Capture the cell that displays the provided text and extract its (X, Y) central coordinate. 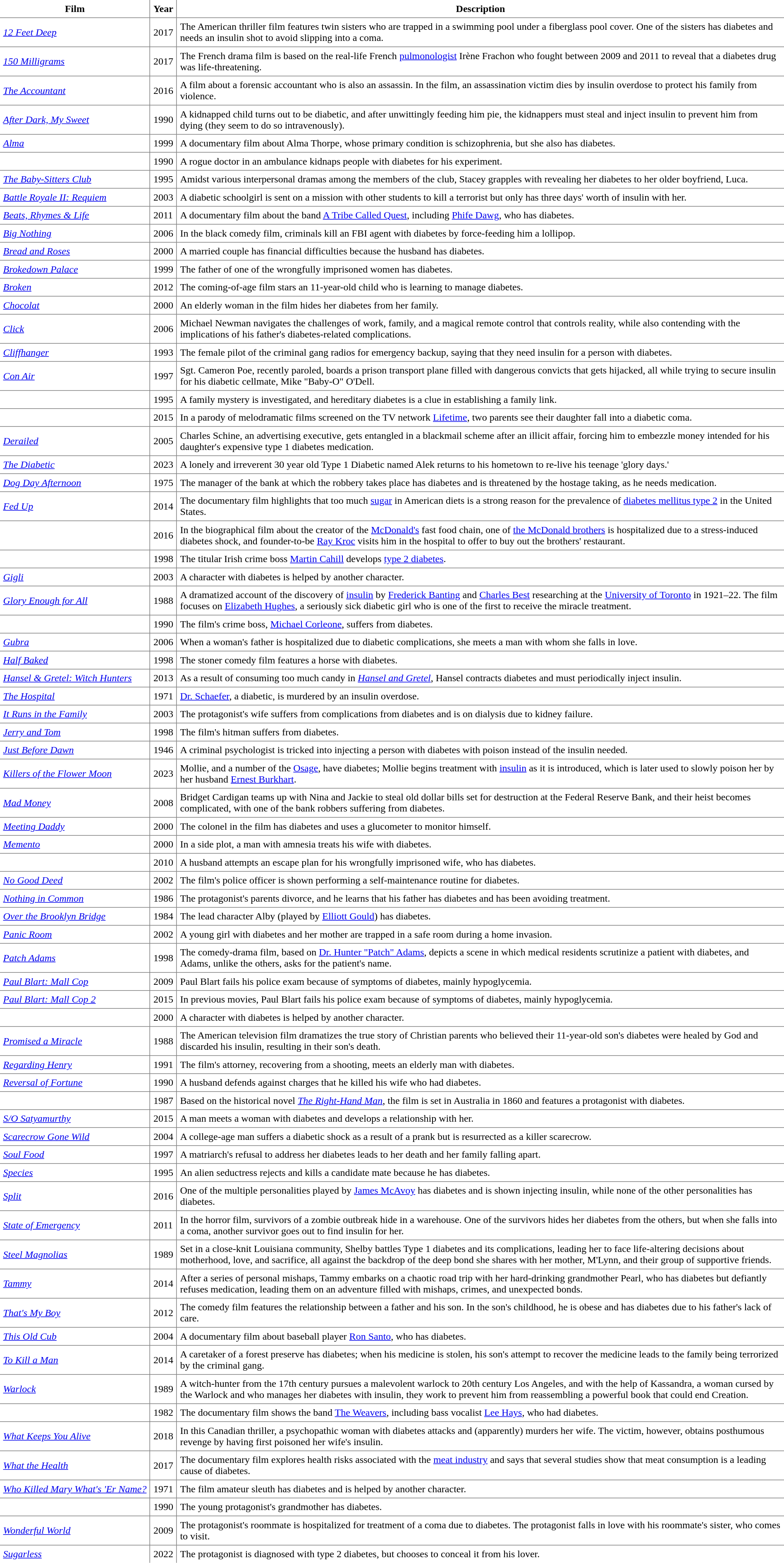
The film's attorney, recovering from a shooting, meets an elderly man with diabetes. (480, 1065)
The colonel in the film has diabetes and uses a glucometer to monitor himself. (480, 826)
A documentary film about baseball player Ron Santo, who has diabetes. (480, 1336)
2018 (163, 1436)
A young girl with diabetes and her mother are trapped in a safe room during a home invasion. (480, 934)
Gigli (75, 577)
Hansel & Gretel: Witch Hunters (75, 678)
Glory Enough for All (75, 601)
The Diabetic (75, 465)
Fed Up (75, 506)
A husband defends against charges that he killed his wife who had diabetes. (480, 1083)
2008 (163, 803)
An elderly woman in the film hides her diabetes from her family. (480, 305)
1946 (163, 750)
A diabetic schoolgirl is sent on a mission with other students to kill a terrorist but only has three days' worth of insulin with her. (480, 197)
Patch Adams (75, 958)
In a side plot, a man with amnesia treats his wife with diabetes. (480, 845)
The protagonist is diagnosed with type 2 diabetes, but chooses to conceal it from his lover. (480, 1554)
Battle Royale II: Requiem (75, 197)
Wonderful World (75, 1530)
Split (75, 1196)
The film's hitman suffers from diabetes. (480, 732)
The young protagonist's grandmother has diabetes. (480, 1507)
S/O Satyamurthy (75, 1119)
The female pilot of the criminal gang radios for emergency backup, saying that they need insulin for a person with diabetes. (480, 352)
A matriarch's refusal to address her diabetes leads to her death and her family falling apart. (480, 1155)
A family mystery is investigated, and hereditary diabetes is a clue in establishing a family link. (480, 400)
It Runs in the Family (75, 714)
Reversal of Fortune (75, 1083)
What the Health (75, 1465)
Warlock (75, 1389)
Gubra (75, 642)
Soul Food (75, 1155)
In previous movies, Paul Blart fails his police exam because of symptoms of diabetes, mainly hypoglycemia. (480, 1000)
After Dark, My Sweet (75, 120)
The Accountant (75, 91)
Derailed (75, 441)
Broken (75, 287)
Paul Blart: Mall Cop (75, 981)
Promised a Miracle (75, 1041)
Big Nothing (75, 233)
Sugarless (75, 1554)
Cliffhanger (75, 352)
The film's crime boss, Michael Corleone, suffers from diabetes. (480, 624)
This Old Cub (75, 1336)
12 Feet Deep (75, 32)
A married couple has financial difficulties because the husband has diabetes. (480, 251)
The Baby-Sitters Club (75, 180)
Dr. Schaefer, a diabetic, is murdered by an insulin overdose. (480, 696)
Beats, Rhymes & Life (75, 215)
Memento (75, 845)
Species (75, 1173)
The manager of the bank at which the robbery takes place has diabetes and is threatened by the hostage taking, as he needs medication. (480, 483)
The protagonist's wife suffers from complications from diabetes and is on dialysis due to kidney failure. (480, 714)
The father of one of the wrongfully imprisoned women has diabetes. (480, 269)
The film's police officer is shown performing a self-maintenance routine for diabetes. (480, 881)
1984 (163, 917)
The stoner comedy film features a horse with diabetes. (480, 660)
Scarecrow Gone Wild (75, 1137)
2005 (163, 441)
1986 (163, 898)
1975 (163, 483)
Amidst various interpersonal dramas among the members of the club, Stacey grapples with revealing her diabetes to her older boyfriend, Luca. (480, 180)
Film (75, 9)
Click (75, 329)
Over the Brooklyn Bridge (75, 917)
Regarding Henry (75, 1065)
Con Air (75, 376)
Paul Blart: Mall Cop 2 (75, 1000)
Steel Magnolias (75, 1254)
A criminal psychologist is tricked into injecting a person with diabetes with poison instead of the insulin needed. (480, 750)
In the black comedy film, criminals kill an FBI agent with diabetes by force-feeding him a lollipop. (480, 233)
A documentary film about the band A Tribe Called Quest, including Phife Dawg, who has diabetes. (480, 215)
Bread and Roses (75, 251)
As a result of consuming too much candy in Hansel and Gretel, Hansel contracts diabetes and must periodically inject insulin. (480, 678)
A college-age man suffers a diabetic shock as a result of a prank but is resurrected as a killer scarecrow. (480, 1137)
That's My Boy (75, 1313)
1991 (163, 1065)
State of Emergency (75, 1225)
Tammy (75, 1283)
2022 (163, 1554)
Meeting Daddy (75, 826)
When a woman's father is hospitalized due to diabetic complications, she meets a man with whom she falls in love. (480, 642)
Description (480, 9)
2010 (163, 862)
To Kill a Man (75, 1360)
In a parody of melodramatic films screened on the TV network Lifetime, two parents see their daughter fall into a diabetic coma. (480, 418)
Mad Money (75, 803)
Chocolat (75, 305)
Half Baked (75, 660)
A documentary film about Alma Thorpe, whose primary condition is schizophrenia, but she also has diabetes. (480, 144)
What Keeps You Alive (75, 1436)
2013 (163, 678)
Brokedown Palace (75, 269)
The Hospital (75, 696)
Just Before Dawn (75, 750)
Killers of the Flower Moon (75, 773)
No Good Deed (75, 881)
Panic Room (75, 934)
Jerry and Tom (75, 732)
A husband attempts an escape plan for his wrongfully imprisoned wife, who has diabetes. (480, 862)
Paul Blart fails his police exam because of symptoms of diabetes, mainly hypoglycemia. (480, 981)
1987 (163, 1101)
Dog Day Afternoon (75, 483)
The film amateur sleuth has diabetes and is helped by another character. (480, 1489)
Based on the historical novel The Right-Hand Man, the film is set in Australia in 1860 and features a protagonist with diabetes. (480, 1101)
The titular Irish crime boss Martin Cahill develops type 2 diabetes. (480, 559)
1993 (163, 352)
1982 (163, 1413)
The lead character Alby (played by Elliott Gould) has diabetes. (480, 917)
Year (163, 9)
The documentary film shows the band The Weavers, including bass vocalist Lee Hays, who had diabetes. (480, 1413)
Alma (75, 144)
Who Killed Mary What's 'Er Name? (75, 1489)
Nothing in Common (75, 898)
An alien seductress rejects and kills a candidate mate because he has diabetes. (480, 1173)
A rogue doctor in an ambulance kidnaps people with diabetes for his experiment. (480, 161)
A man meets a woman with diabetes and develops a relationship with her. (480, 1119)
A lonely and irreverent 30 year old Type 1 Diabetic named Alek returns to his hometown to re-live his teenage 'glory days.' (480, 465)
150 Milligrams (75, 61)
The protagonist's parents divorce, and he learns that his father has diabetes and has been avoiding treatment. (480, 898)
The coming-of-age film stars an 11-year-old child who is learning to manage diabetes. (480, 287)
